Output the [x, y] coordinate of the center of the cell containing the given text.  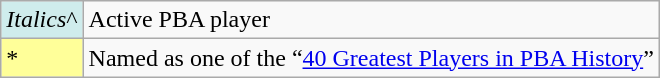
Named as one of the “40 Greatest Players in PBA History” [371, 58]
* [42, 58]
Italics^ [42, 20]
Active PBA player [371, 20]
